Determine the [X, Y] coordinate at the center of the cell enclosing the given text.  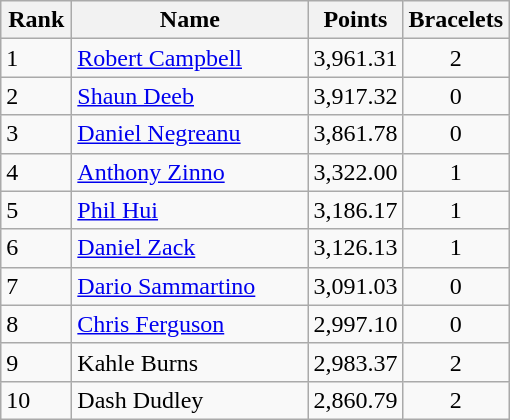
3,961.31 [356, 58]
2,983.37 [356, 362]
Daniel Negreanu [190, 134]
7 [36, 286]
3 [36, 134]
3,091.03 [356, 286]
Rank [36, 20]
5 [36, 210]
3,322.00 [356, 172]
10 [36, 400]
3,917.32 [356, 96]
8 [36, 324]
Chris Ferguson [190, 324]
Shaun Deeb [190, 96]
Daniel Zack [190, 248]
4 [36, 172]
2,860.79 [356, 400]
Dario Sammartino [190, 286]
Bracelets [456, 20]
Kahle Burns [190, 362]
Robert Campbell [190, 58]
6 [36, 248]
Name [190, 20]
9 [36, 362]
Dash Dudley [190, 400]
Anthony Zinno [190, 172]
3,186.17 [356, 210]
2,997.10 [356, 324]
3,126.13 [356, 248]
Points [356, 20]
3,861.78 [356, 134]
Phil Hui [190, 210]
